Provide the (X, Y) coordinate of the cell's center where the given text is located.  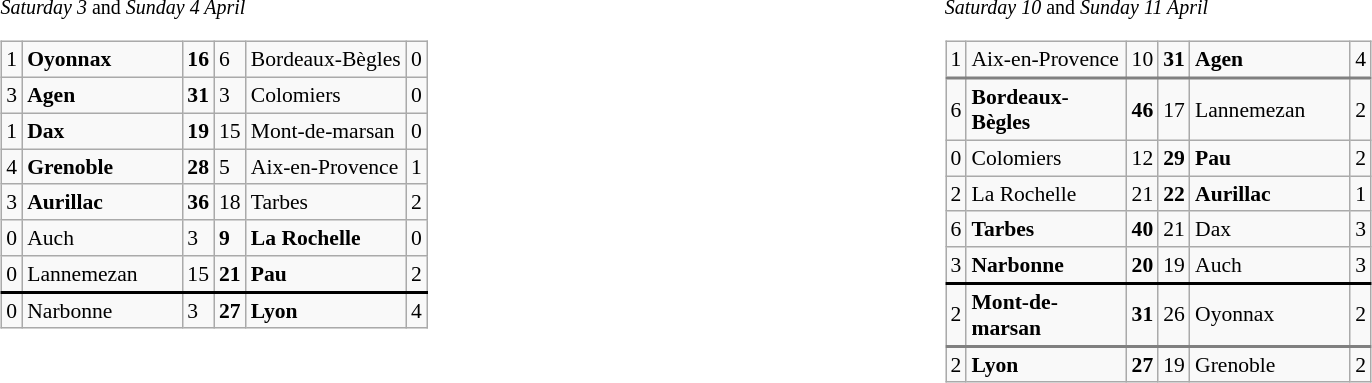
28 (198, 167)
40 (1143, 229)
36 (198, 202)
20 (1143, 265)
18 (230, 202)
26 (1174, 314)
5 (230, 167)
17 (1174, 109)
12 (1143, 158)
29 (1174, 158)
9 (230, 238)
16 (198, 60)
10 (1143, 60)
22 (1174, 194)
46 (1143, 109)
